From the cell containing the given text, extract its center point as [X, Y] coordinate. 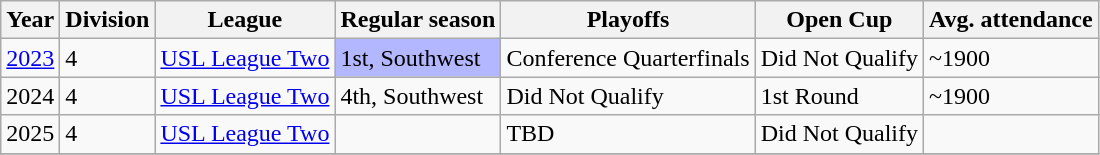
1st, Southwest [418, 58]
Division [108, 20]
2023 [30, 58]
2025 [30, 134]
Open Cup [839, 20]
League [245, 20]
Conference Quarterfinals [628, 58]
TBD [628, 134]
1st Round [839, 96]
Regular season [418, 20]
Avg. attendance [1012, 20]
Year [30, 20]
2024 [30, 96]
Playoffs [628, 20]
4th, Southwest [418, 96]
